Provide the [X, Y] coordinate of the cell's center where the given text is located.  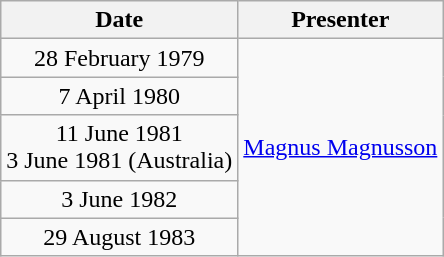
29 August 1983 [120, 237]
28 February 1979 [120, 58]
7 April 1980 [120, 96]
Presenter [340, 20]
11 June 19813 June 1981 (Australia) [120, 148]
Magnus Magnusson [340, 148]
3 June 1982 [120, 199]
Date [120, 20]
